Identify which cell holds the provided text, then report its (X, Y) central coordinate. 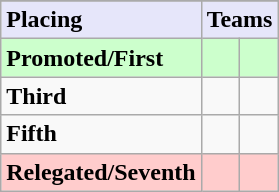
Third (101, 96)
Placing (101, 20)
Fifth (101, 134)
Promoted/First (101, 58)
Teams (240, 20)
Relegated/Seventh (101, 172)
